From the cell containing the given text, extract its center point as (x, y) coordinate. 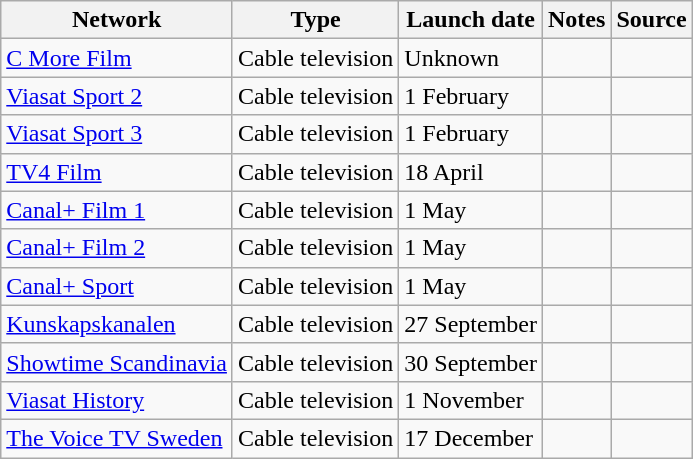
Showtime Scandinavia (117, 362)
Viasat History (117, 400)
Viasat Sport 2 (117, 96)
Network (117, 20)
C More Film (117, 58)
Launch date (471, 20)
Viasat Sport 3 (117, 134)
18 April (471, 172)
The Voice TV Sweden (117, 438)
Unknown (471, 58)
27 September (471, 324)
1 November (471, 400)
Notes (577, 20)
Kunskapskanalen (117, 324)
TV4 Film (117, 172)
17 December (471, 438)
Type (315, 20)
Canal+ Film 2 (117, 248)
30 September (471, 362)
Canal+ Film 1 (117, 210)
Canal+ Sport (117, 286)
Source (652, 20)
